Determine the [x, y] coordinate at the center of the cell enclosing the given text.  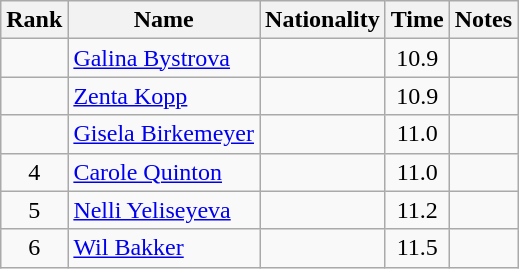
Nelli Yeliseyeva [164, 210]
Carole Quinton [164, 172]
Gisela Birkemeyer [164, 134]
11.2 [417, 210]
Wil Bakker [164, 248]
Nationality [323, 20]
Zenta Kopp [164, 96]
Time [417, 20]
11.5 [417, 248]
5 [34, 210]
Galina Bystrova [164, 58]
Name [164, 20]
6 [34, 248]
4 [34, 172]
Rank [34, 20]
Notes [483, 20]
